For the text-containing cell, return its midpoint in [x, y] coordinate format. 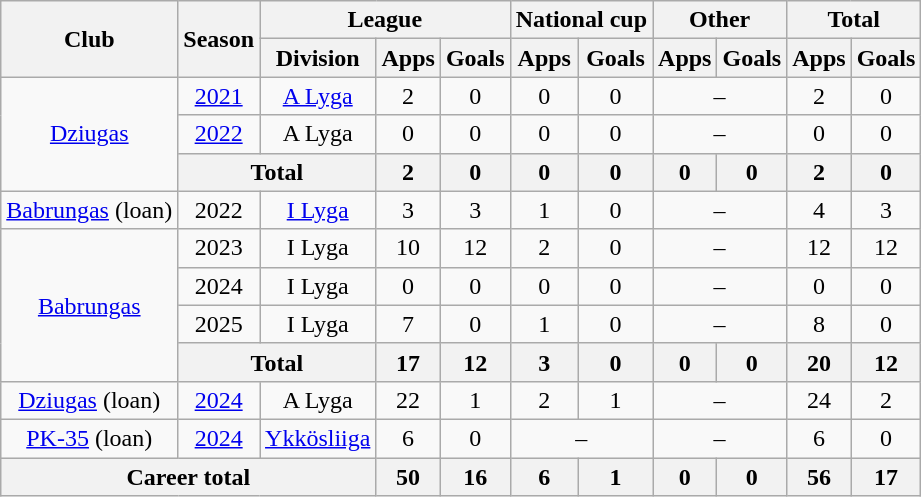
Dziugas (loan) [90, 400]
22 [408, 400]
League [386, 20]
Babrungas [90, 305]
Club [90, 39]
50 [408, 477]
20 [819, 362]
Career total [188, 477]
Babrungas (loan) [90, 210]
2025 [219, 324]
Division [318, 58]
Dziugas [90, 134]
Other [720, 20]
PK-35 (loan) [90, 438]
8 [819, 324]
Season [219, 39]
Ykkösliiga [318, 438]
2023 [219, 248]
56 [819, 477]
10 [408, 248]
National cup [581, 20]
24 [819, 400]
16 [475, 477]
7 [408, 324]
2021 [219, 96]
4 [819, 210]
